Search for the cell housing the specified text and yield its (X, Y) center coordinate. 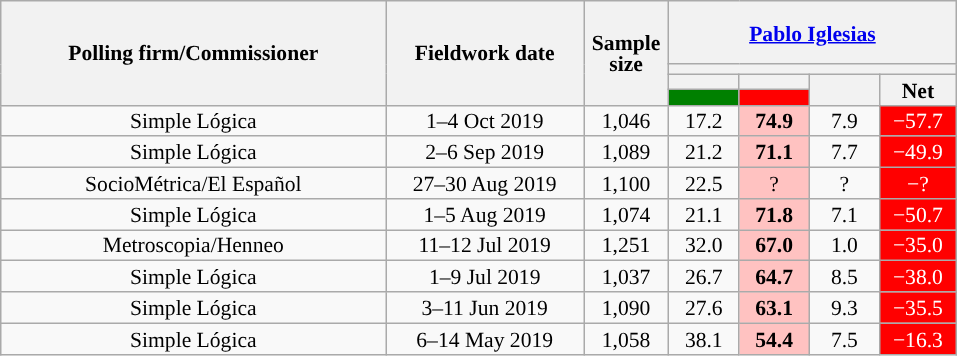
−35.5 (918, 308)
27.6 (704, 308)
1,090 (626, 308)
3–11 Jun 2019 (485, 308)
1,058 (626, 338)
Pablo Iglesias (813, 32)
17.2 (704, 120)
7.5 (844, 338)
26.7 (704, 276)
7.1 (844, 214)
21.2 (704, 152)
22.5 (704, 184)
7.7 (844, 152)
1–4 Oct 2019 (485, 120)
54.4 (774, 338)
6–14 May 2019 (485, 338)
1,251 (626, 246)
−57.7 (918, 120)
74.9 (774, 120)
1,074 (626, 214)
1,089 (626, 152)
1–9 Jul 2019 (485, 276)
9.3 (844, 308)
1,037 (626, 276)
SocioMétrica/El Español (194, 184)
71.8 (774, 214)
−38.0 (918, 276)
2–6 Sep 2019 (485, 152)
27–30 Aug 2019 (485, 184)
64.7 (774, 276)
−16.3 (918, 338)
71.1 (774, 152)
67.0 (774, 246)
1.0 (844, 246)
38.1 (704, 338)
1–5 Aug 2019 (485, 214)
32.0 (704, 246)
−35.0 (918, 246)
Metroscopia/Henneo (194, 246)
1,046 (626, 120)
−50.7 (918, 214)
21.1 (704, 214)
11–12 Jul 2019 (485, 246)
Fieldwork date (485, 53)
1,100 (626, 184)
−49.9 (918, 152)
7.9 (844, 120)
−? (918, 184)
Sample size (626, 53)
Polling firm/Commissioner (194, 53)
63.1 (774, 308)
8.5 (844, 276)
Net (918, 90)
